Search for the cell housing the specified text and yield its (x, y) center coordinate. 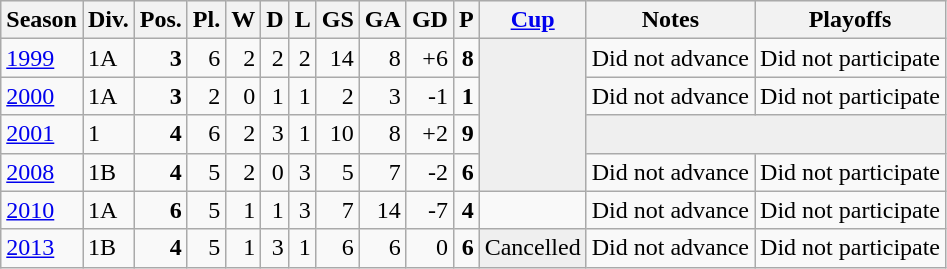
Cup (532, 20)
-7 (430, 210)
2001 (42, 134)
Pos. (160, 20)
-1 (430, 96)
10 (338, 134)
L (302, 20)
Div. (108, 20)
2013 (42, 248)
P (466, 20)
Season (42, 20)
2008 (42, 172)
W (244, 20)
Notes (670, 20)
1999 (42, 58)
-2 (430, 172)
Cancelled (532, 248)
Playoffs (850, 20)
GS (338, 20)
9 (466, 134)
GA (382, 20)
GD (430, 20)
+6 (430, 58)
+2 (430, 134)
D (275, 20)
2010 (42, 210)
2000 (42, 96)
Pl. (206, 20)
